Output the [x, y] coordinate of the center of the cell containing the given text.  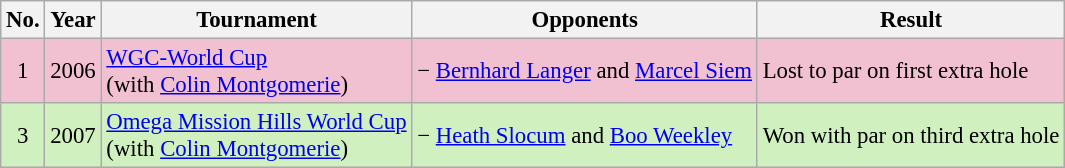
2006 [73, 72]
− Heath Slocum and Boo Weekley [584, 136]
No. [23, 20]
Year [73, 20]
Result [910, 20]
Opponents [584, 20]
Omega Mission Hills World Cup(with Colin Montgomerie) [256, 136]
Won with par on third extra hole [910, 136]
1 [23, 72]
− Bernhard Langer and Marcel Siem [584, 72]
3 [23, 136]
2007 [73, 136]
Lost to par on first extra hole [910, 72]
Tournament [256, 20]
WGC-World Cup(with Colin Montgomerie) [256, 72]
